Locate the cell with the specified text and output its [x, y] center coordinate. 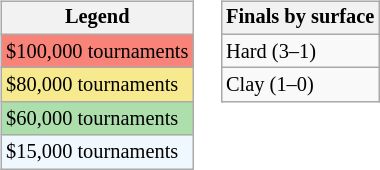
Hard (3–1) [300, 51]
$15,000 tournaments [97, 152]
Clay (1–0) [300, 85]
$80,000 tournaments [97, 85]
$100,000 tournaments [97, 51]
Legend [97, 18]
Finals by surface [300, 18]
$60,000 tournaments [97, 119]
